Extract the [x, y] coordinate from the center of the cell holding the provided text.  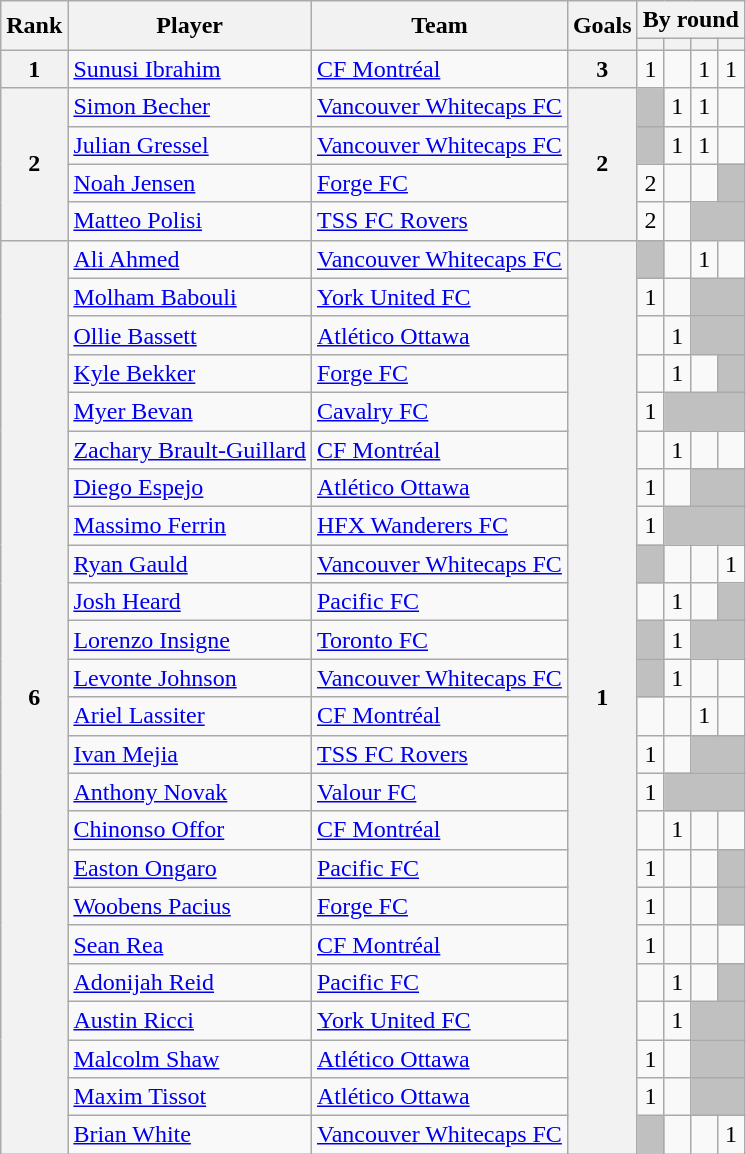
Levonte Johnson [190, 678]
Massimo Ferrin [190, 526]
Chinonso Offor [190, 830]
Player [190, 26]
Easton Ongaro [190, 868]
Ollie Bassett [190, 335]
HFX Wanderers FC [439, 526]
Diego Espejo [190, 488]
Ali Ahmed [190, 259]
Sean Rea [190, 944]
Myer Bevan [190, 411]
Austin Ricci [190, 1020]
Lorenzo Insigne [190, 640]
Malcolm Shaw [190, 1059]
Kyle Bekker [190, 373]
Noah Jensen [190, 183]
Josh Heard [190, 602]
Molham Babouli [190, 297]
Sunusi Ibrahim [190, 69]
Brian White [190, 1135]
Adonijah Reid [190, 982]
Zachary Brault-Guillard [190, 449]
6 [34, 697]
Ivan Mejia [190, 754]
Toronto FC [439, 640]
Team [439, 26]
3 [602, 69]
Woobens Pacius [190, 906]
Ariel Lassiter [190, 716]
Cavalry FC [439, 411]
Ryan Gauld [190, 564]
Valour FC [439, 792]
Matteo Polisi [190, 221]
By round [690, 20]
Rank [34, 26]
Goals [602, 26]
Anthony Novak [190, 792]
Julian Gressel [190, 145]
Simon Becher [190, 107]
Maxim Tissot [190, 1097]
